Determine the [X, Y] coordinate at the center of the cell enclosing the given text.  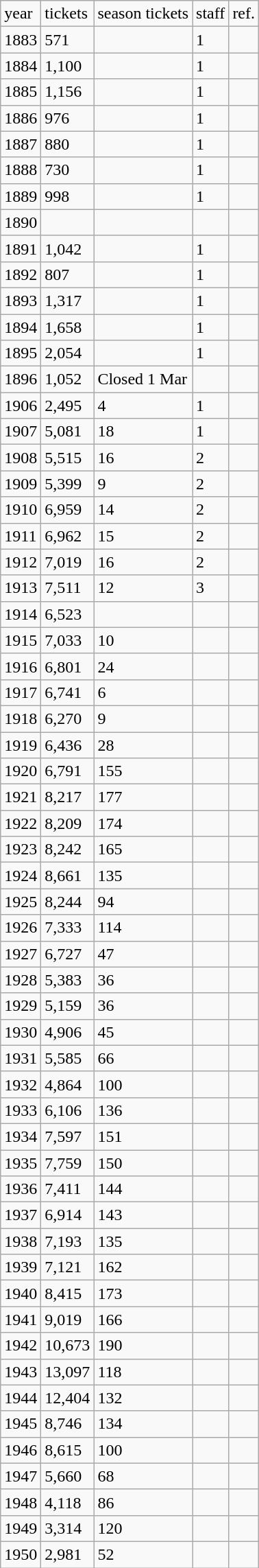
1894 [21, 327]
1944 [21, 1398]
1920 [21, 771]
6,801 [67, 666]
tickets [67, 14]
13,097 [67, 1372]
6 [143, 692]
1886 [21, 118]
166 [143, 1320]
976 [67, 118]
10,673 [67, 1346]
1,100 [67, 66]
1890 [21, 222]
151 [143, 1136]
1938 [21, 1241]
120 [143, 1528]
1916 [21, 666]
174 [143, 823]
1941 [21, 1320]
7,597 [67, 1136]
7,411 [67, 1189]
1934 [21, 1136]
1936 [21, 1189]
45 [143, 1032]
1930 [21, 1032]
1922 [21, 823]
7,511 [67, 588]
1887 [21, 144]
1924 [21, 876]
1888 [21, 170]
1,156 [67, 92]
1929 [21, 1006]
1,052 [67, 379]
7,121 [67, 1267]
1892 [21, 274]
1940 [21, 1294]
1884 [21, 66]
1925 [21, 902]
6,436 [67, 745]
4,864 [67, 1084]
730 [67, 170]
1908 [21, 458]
year [21, 14]
1931 [21, 1058]
4,906 [67, 1032]
6,270 [67, 718]
177 [143, 797]
5,399 [67, 484]
134 [143, 1424]
998 [67, 196]
1947 [21, 1476]
1917 [21, 692]
Closed 1 Mar [143, 379]
1,658 [67, 327]
143 [143, 1215]
1910 [21, 510]
68 [143, 1476]
1921 [21, 797]
7,759 [67, 1163]
190 [143, 1346]
2,054 [67, 353]
1942 [21, 1346]
1928 [21, 980]
7,193 [67, 1241]
162 [143, 1267]
1926 [21, 928]
1950 [21, 1554]
12 [143, 588]
15 [143, 536]
8,242 [67, 850]
1919 [21, 745]
150 [143, 1163]
10 [143, 640]
155 [143, 771]
136 [143, 1110]
1891 [21, 248]
132 [143, 1398]
7,333 [67, 928]
6,523 [67, 614]
1883 [21, 40]
1912 [21, 562]
6,959 [67, 510]
1939 [21, 1267]
1893 [21, 301]
86 [143, 1502]
1927 [21, 954]
4 [143, 406]
1918 [21, 718]
8,209 [67, 823]
8,244 [67, 902]
8,661 [67, 876]
1895 [21, 353]
6,962 [67, 536]
1935 [21, 1163]
5,660 [67, 1476]
28 [143, 745]
114 [143, 928]
3 [211, 588]
8,217 [67, 797]
5,515 [67, 458]
season tickets [143, 14]
4,118 [67, 1502]
807 [67, 274]
52 [143, 1554]
ref. [244, 14]
2,495 [67, 406]
1949 [21, 1528]
1933 [21, 1110]
3,314 [67, 1528]
1889 [21, 196]
66 [143, 1058]
1906 [21, 406]
8,615 [67, 1450]
1911 [21, 536]
9,019 [67, 1320]
1943 [21, 1372]
94 [143, 902]
12,404 [67, 1398]
1923 [21, 850]
6,741 [67, 692]
8,415 [67, 1294]
1914 [21, 614]
118 [143, 1372]
165 [143, 850]
5,081 [67, 432]
6,914 [67, 1215]
1948 [21, 1502]
6,791 [67, 771]
7,033 [67, 640]
1,042 [67, 248]
1915 [21, 640]
5,383 [67, 980]
1945 [21, 1424]
1907 [21, 432]
14 [143, 510]
6,727 [67, 954]
6,106 [67, 1110]
1896 [21, 379]
1,317 [67, 301]
144 [143, 1189]
7,019 [67, 562]
47 [143, 954]
2,981 [67, 1554]
1946 [21, 1450]
173 [143, 1294]
5,585 [67, 1058]
18 [143, 432]
5,159 [67, 1006]
staff [211, 14]
880 [67, 144]
24 [143, 666]
1937 [21, 1215]
1932 [21, 1084]
1913 [21, 588]
571 [67, 40]
1909 [21, 484]
8,746 [67, 1424]
1885 [21, 92]
